Output the [x, y] coordinate of the center of the cell containing the given text.  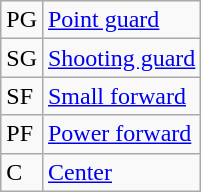
C [22, 172]
SF [22, 96]
PF [22, 134]
SG [22, 58]
Power forward [121, 134]
PG [22, 20]
Point guard [121, 20]
Center [121, 172]
Small forward [121, 96]
Shooting guard [121, 58]
